Determine the [x, y] coordinate at the center of the cell enclosing the given text.  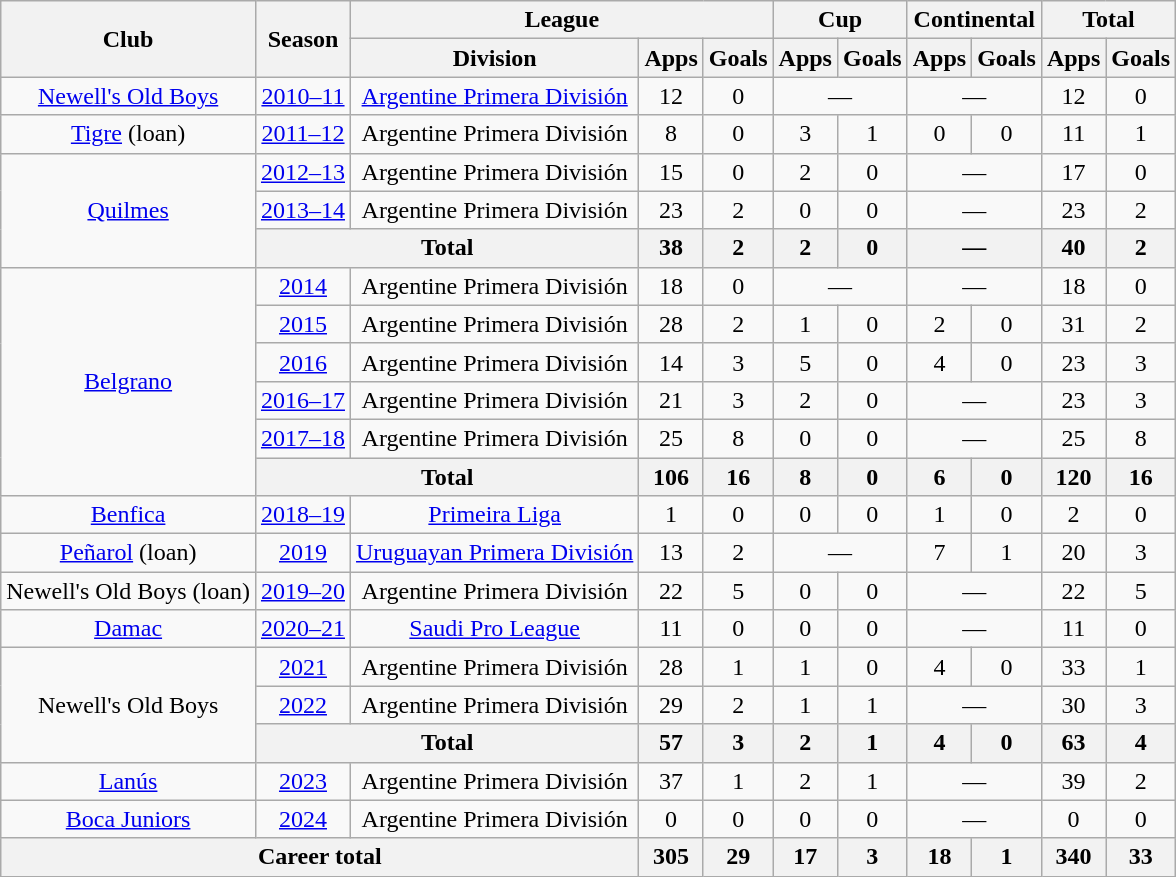
2019–20 [302, 591]
39 [1073, 781]
2012–13 [302, 172]
7 [939, 553]
Club [128, 39]
57 [671, 743]
2017–18 [302, 438]
Boca Juniors [128, 819]
2016–17 [302, 400]
2011–12 [302, 134]
Newell's Old Boys (loan) [128, 591]
15 [671, 172]
6 [939, 477]
Continental [974, 20]
Lanús [128, 781]
106 [671, 477]
20 [1073, 553]
340 [1073, 857]
2010–11 [302, 96]
Career total [320, 857]
Uruguayan Primera División [495, 553]
Benfica [128, 515]
2023 [302, 781]
2016 [302, 362]
13 [671, 553]
2015 [302, 324]
2024 [302, 819]
305 [671, 857]
31 [1073, 324]
2013–14 [302, 210]
120 [1073, 477]
League [562, 20]
2014 [302, 286]
Season [302, 39]
63 [1073, 743]
Damac [128, 629]
30 [1073, 705]
2018–19 [302, 515]
Tigre (loan) [128, 134]
Cup [840, 20]
2022 [302, 705]
2021 [302, 667]
2020–21 [302, 629]
37 [671, 781]
Saudi Pro League [495, 629]
21 [671, 400]
40 [1073, 248]
Primeira Liga [495, 515]
Division [495, 58]
Quilmes [128, 210]
38 [671, 248]
14 [671, 362]
2019 [302, 553]
Peñarol (loan) [128, 553]
Belgrano [128, 381]
